Locate the cell with the specified text and output its [X, Y] center coordinate. 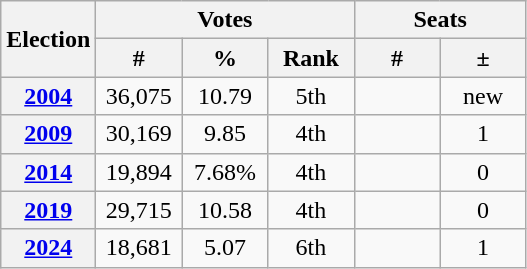
Election [48, 39]
30,169 [139, 134]
Rank [311, 58]
10.79 [225, 96]
± [483, 58]
6th [311, 248]
Votes [225, 20]
% [225, 58]
19,894 [139, 172]
7.68% [225, 172]
Seats [440, 20]
10.58 [225, 210]
5th [311, 96]
2014 [48, 172]
new [483, 96]
29,715 [139, 210]
36,075 [139, 96]
2004 [48, 96]
18,681 [139, 248]
2024 [48, 248]
2009 [48, 134]
9.85 [225, 134]
2019 [48, 210]
5.07 [225, 248]
